Detect which cell encompasses the target text, then output its (x, y) center coordinate. 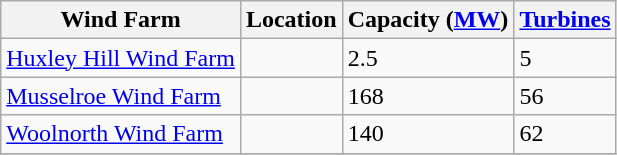
5 (565, 58)
2.5 (428, 58)
Woolnorth Wind Farm (121, 134)
168 (428, 96)
62 (565, 134)
Turbines (565, 20)
Wind Farm (121, 20)
Capacity (MW) (428, 20)
Huxley Hill Wind Farm (121, 58)
Musselroe Wind Farm (121, 96)
140 (428, 134)
Location (291, 20)
56 (565, 96)
